Detect which cell encompasses the target text, then output its [x, y] center coordinate. 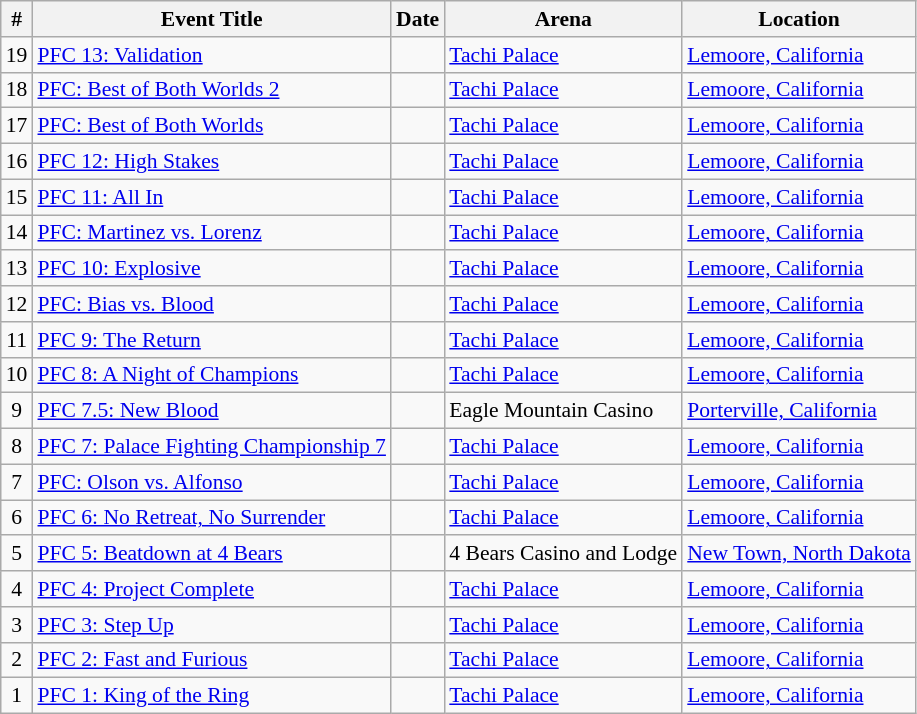
19 [17, 55]
15 [17, 197]
PFC 11: All In [212, 197]
PFC 2: Fast and Furious [212, 660]
Arena [563, 19]
10 [17, 375]
PFC 8: A Night of Champions [212, 375]
# [17, 19]
2 [17, 660]
Location [799, 19]
Date [418, 19]
New Town, North Dakota [799, 554]
5 [17, 554]
PFC 6: No Retreat, No Surrender [212, 518]
PFC: Olson vs. Alfonso [212, 482]
PFC 9: The Return [212, 340]
PFC 13: Validation [212, 55]
1 [17, 696]
PFC: Martinez vs. Lorenz [212, 233]
PFC: Best of Both Worlds 2 [212, 90]
PFC: Best of Both Worlds [212, 126]
11 [17, 340]
Eagle Mountain Casino [563, 411]
PFC 1: King of the Ring [212, 696]
3 [17, 625]
PFC 4: Project Complete [212, 589]
PFC 3: Step Up [212, 625]
9 [17, 411]
16 [17, 162]
6 [17, 518]
PFC 10: Explosive [212, 269]
13 [17, 269]
Porterville, California [799, 411]
17 [17, 126]
18 [17, 90]
PFC 5: Beatdown at 4 Bears [212, 554]
PFC: Bias vs. Blood [212, 304]
14 [17, 233]
8 [17, 447]
12 [17, 304]
PFC 7: Palace Fighting Championship 7 [212, 447]
7 [17, 482]
PFC 12: High Stakes [212, 162]
4 Bears Casino and Lodge [563, 554]
PFC 7.5: New Blood [212, 411]
Event Title [212, 19]
4 [17, 589]
